Locate the cell with the specified text and output its (x, y) center coordinate. 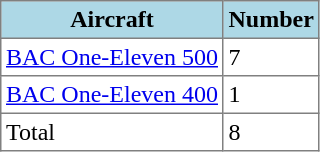
Total (112, 132)
Aircraft (112, 20)
BAC One-Eleven 400 (112, 95)
7 (271, 57)
Number (271, 20)
8 (271, 132)
1 (271, 95)
BAC One-Eleven 500 (112, 57)
